Determine the (X, Y) coordinate at the center of the cell enclosing the given text.  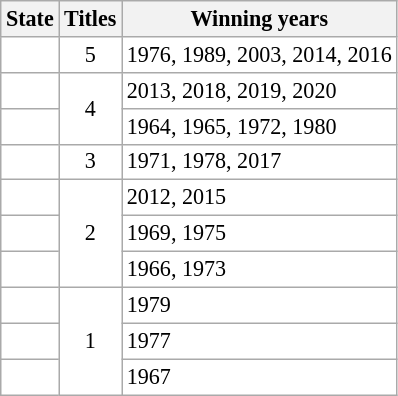
1966, 1973 (260, 269)
2 (90, 234)
2012, 2015 (260, 198)
3 (90, 162)
1964, 1965, 1972, 1980 (260, 126)
1976, 1989, 2003, 2014, 2016 (260, 54)
1979 (260, 305)
1967 (260, 377)
2013, 2018, 2019, 2020 (260, 90)
1969, 1975 (260, 233)
Titles (90, 18)
1977 (260, 341)
1 (90, 340)
5 (90, 54)
1971, 1978, 2017 (260, 162)
4 (90, 108)
Winning years (260, 18)
State (30, 18)
